Return (X, Y) of the center of cell containing provided text 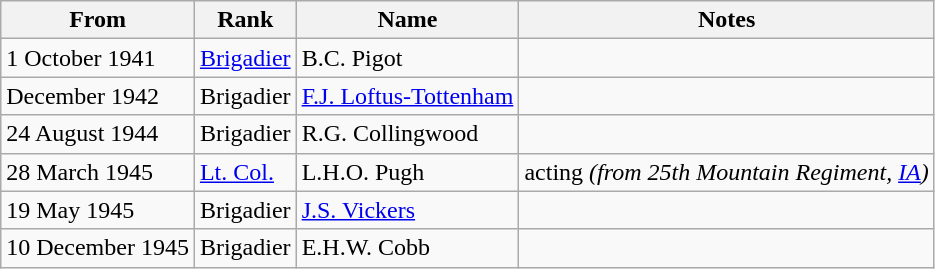
Rank (245, 20)
acting (from 25th Mountain Regiment, IA) (726, 172)
B.C. Pigot (408, 58)
E.H.W. Cobb (408, 248)
10 December 1945 (98, 248)
28 March 1945 (98, 172)
Notes (726, 20)
19 May 1945 (98, 210)
J.S. Vickers (408, 210)
F.J. Loftus-Tottenham (408, 96)
Lt. Col. (245, 172)
L.H.O. Pugh (408, 172)
R.G. Collingwood (408, 134)
December 1942 (98, 96)
Name (408, 20)
24 August 1944 (98, 134)
1 October 1941 (98, 58)
From (98, 20)
